Extract the [x, y] coordinate from the center of the cell holding the provided text.  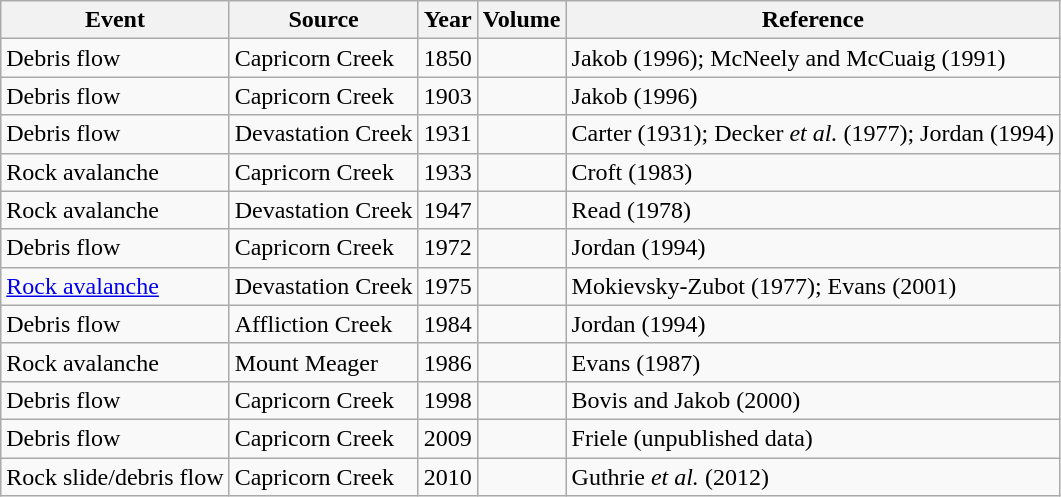
1998 [448, 400]
1972 [448, 248]
Friele (unpublished data) [813, 438]
Evans (1987) [813, 362]
Year [448, 20]
Jakob (1996); McNeely and McCuaig (1991) [813, 58]
Guthrie et al. (2012) [813, 477]
1933 [448, 172]
Carter (1931); Decker et al. (1977); Jordan (1994) [813, 134]
Bovis and Jakob (2000) [813, 400]
Croft (1983) [813, 172]
1850 [448, 58]
Jakob (1996) [813, 96]
1931 [448, 134]
2010 [448, 477]
1947 [448, 210]
Affliction Creek [324, 324]
Read (1978) [813, 210]
1903 [448, 96]
Volume [522, 20]
Rock slide/debris flow [115, 477]
1984 [448, 324]
Event [115, 20]
1986 [448, 362]
2009 [448, 438]
Mount Meager [324, 362]
Source [324, 20]
Mokievsky-Zubot (1977); Evans (2001) [813, 286]
Reference [813, 20]
1975 [448, 286]
